Scan for the cell matching the given text and deliver its (x, y) coordinate at center. 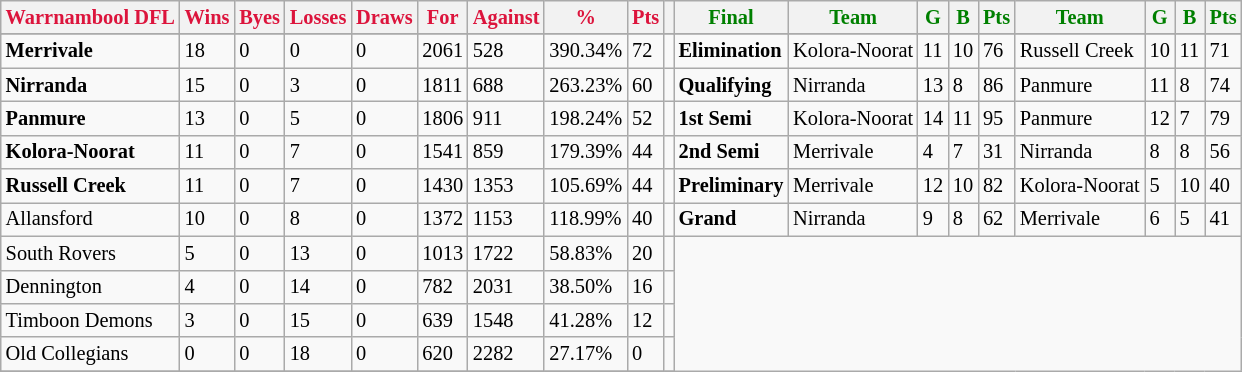
95 (996, 118)
38.50% (586, 287)
1153 (506, 219)
Timboon Demons (90, 320)
71 (1224, 51)
620 (442, 354)
% (586, 17)
1811 (442, 85)
179.39% (586, 152)
2282 (506, 354)
782 (442, 287)
Against (506, 17)
390.34% (586, 51)
Grand (732, 219)
1430 (442, 186)
56 (1224, 152)
1st Semi (732, 118)
198.24% (586, 118)
72 (646, 51)
528 (506, 51)
South Rovers (90, 253)
76 (996, 51)
6 (1160, 219)
Wins (208, 17)
82 (996, 186)
31 (996, 152)
1372 (442, 219)
911 (506, 118)
41 (1224, 219)
Allansford (90, 219)
105.69% (586, 186)
74 (1224, 85)
62 (996, 219)
Byes (259, 17)
For (442, 17)
Losses (318, 17)
Elimination (732, 51)
1722 (506, 253)
1013 (442, 253)
859 (506, 152)
52 (646, 118)
688 (506, 85)
27.17% (586, 354)
118.99% (586, 219)
2031 (506, 287)
9 (933, 219)
Old Collegians (90, 354)
86 (996, 85)
41.28% (586, 320)
639 (442, 320)
2061 (442, 51)
Qualifying (732, 85)
Dennington (90, 287)
Final (732, 17)
1353 (506, 186)
58.83% (586, 253)
263.23% (586, 85)
60 (646, 85)
Draws (384, 17)
2nd Semi (732, 152)
16 (646, 287)
Preliminary (732, 186)
1806 (442, 118)
1548 (506, 320)
1541 (442, 152)
79 (1224, 118)
20 (646, 253)
Warrnambool DFL (90, 17)
